Find where the given text appears and provide that cell's center as (x, y) coordinate. 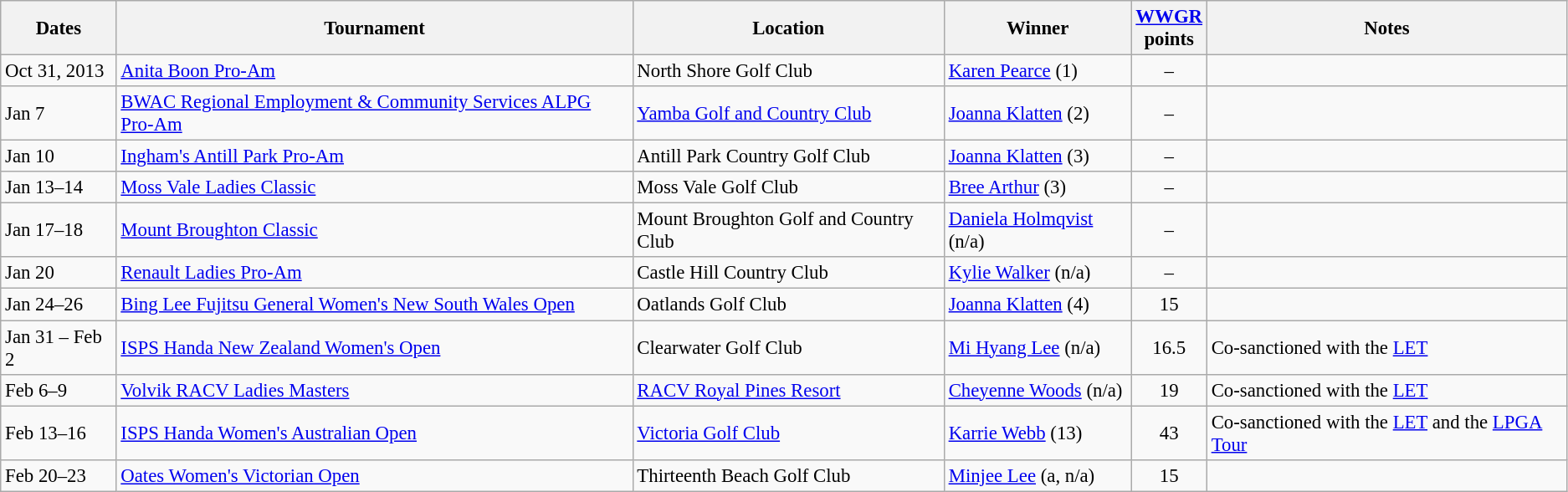
Karrie Webb (13) (1038, 433)
ISPS Handa New Zealand Women's Open (375, 348)
Dates (59, 28)
Victoria Golf Club (788, 433)
Jan 7 (59, 114)
Joanna Klatten (2) (1038, 114)
RACV Royal Pines Resort (788, 390)
Renault Ladies Pro-Am (375, 274)
Clearwater Golf Club (788, 348)
BWAC Regional Employment & Community Services ALPG Pro-Am (375, 114)
Location (788, 28)
Bing Lee Fujitsu General Women's New South Wales Open (375, 305)
Tournament (375, 28)
Jan 24–26 (59, 305)
Bree Arthur (3) (1038, 187)
Feb 20–23 (59, 475)
Jan 20 (59, 274)
Mount Broughton Classic (375, 231)
Feb 13–16 (59, 433)
Joanna Klatten (3) (1038, 156)
North Shore Golf Club (788, 71)
Anita Boon Pro-Am (375, 71)
16.5 (1169, 348)
Moss Vale Golf Club (788, 187)
Ingham's Antill Park Pro-Am (375, 156)
Mi Hyang Lee (n/a) (1038, 348)
Yamba Golf and Country Club (788, 114)
Oates Women's Victorian Open (375, 475)
Jan 13–14 (59, 187)
Antill Park Country Golf Club (788, 156)
Volvik RACV Ladies Masters (375, 390)
Karen Pearce (1) (1038, 71)
Jan 10 (59, 156)
ISPS Handa Women's Australian Open (375, 433)
Daniela Holmqvist (n/a) (1038, 231)
Minjee Lee (a, n/a) (1038, 475)
WWGRpoints (1169, 28)
Oct 31, 2013 (59, 71)
Jan 17–18 (59, 231)
Joanna Klatten (4) (1038, 305)
Feb 6–9 (59, 390)
Winner (1038, 28)
43 (1169, 433)
19 (1169, 390)
Notes (1386, 28)
Thirteenth Beach Golf Club (788, 475)
Moss Vale Ladies Classic (375, 187)
Cheyenne Woods (n/a) (1038, 390)
Castle Hill Country Club (788, 274)
Mount Broughton Golf and Country Club (788, 231)
Oatlands Golf Club (788, 305)
Kylie Walker (n/a) (1038, 274)
Jan 31 – Feb 2 (59, 348)
Co-sanctioned with the LET and the LPGA Tour (1386, 433)
